Capture the cell that displays the provided text and extract its [x, y] central coordinate. 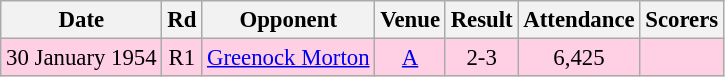
Opponent [288, 20]
R1 [182, 58]
A [410, 58]
2-3 [482, 58]
Scorers [682, 20]
Result [482, 20]
30 January 1954 [82, 58]
Date [82, 20]
Rd [182, 20]
6,425 [579, 58]
Venue [410, 20]
Attendance [579, 20]
Greenock Morton [288, 58]
